Identify which cell holds the provided text, then report its [x, y] central coordinate. 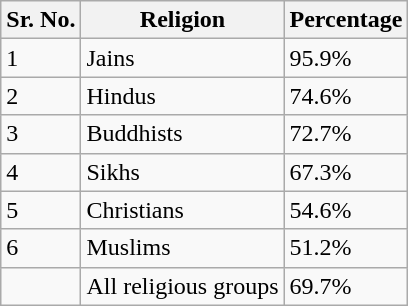
95.9% [346, 58]
51.2% [346, 248]
6 [41, 248]
67.3% [346, 172]
Sr. No. [41, 20]
Percentage [346, 20]
4 [41, 172]
54.6% [346, 210]
Muslims [182, 248]
74.6% [346, 96]
Christians [182, 210]
5 [41, 210]
1 [41, 58]
Hindus [182, 96]
Buddhists [182, 134]
69.7% [346, 286]
Jains [182, 58]
2 [41, 96]
72.7% [346, 134]
Religion [182, 20]
Sikhs [182, 172]
All religious groups [182, 286]
3 [41, 134]
